Determine the [x, y] coordinate at the center of the cell enclosing the given text.  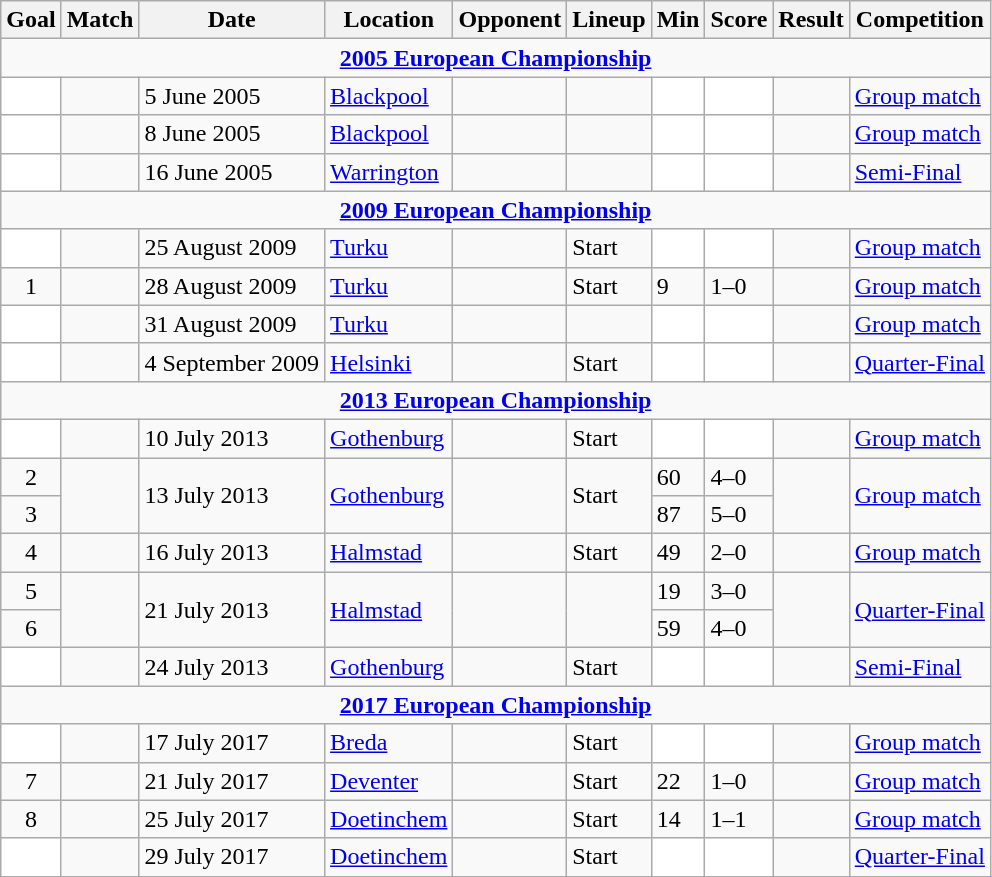
Breda [389, 743]
1 [31, 286]
Match [100, 20]
Result [811, 20]
19 [678, 591]
14 [678, 819]
31 August 2009 [232, 324]
60 [678, 477]
8 [31, 819]
2017 European Championship [496, 705]
Competition [920, 20]
2013 European Championship [496, 400]
17 July 2017 [232, 743]
Warrington [389, 172]
2005 European Championship [496, 58]
Deventer [389, 781]
21 July 2017 [232, 781]
7 [31, 781]
6 [31, 629]
16 June 2005 [232, 172]
3–0 [739, 591]
2–0 [739, 553]
Goal [31, 20]
24 July 2013 [232, 667]
25 July 2017 [232, 819]
4 September 2009 [232, 362]
5–0 [739, 515]
4 [31, 553]
Helsinki [389, 362]
13 July 2013 [232, 496]
2 [31, 477]
5 [31, 591]
59 [678, 629]
Opponent [510, 20]
8 June 2005 [232, 134]
21 July 2013 [232, 610]
Min [678, 20]
10 July 2013 [232, 438]
Location [389, 20]
87 [678, 515]
28 August 2009 [232, 286]
49 [678, 553]
Lineup [609, 20]
22 [678, 781]
29 July 2017 [232, 857]
16 July 2013 [232, 553]
25 August 2009 [232, 248]
Score [739, 20]
9 [678, 286]
1–1 [739, 819]
5 June 2005 [232, 96]
3 [31, 515]
Date [232, 20]
2009 European Championship [496, 210]
